Locate the cell with the specified text and output its (x, y) center coordinate. 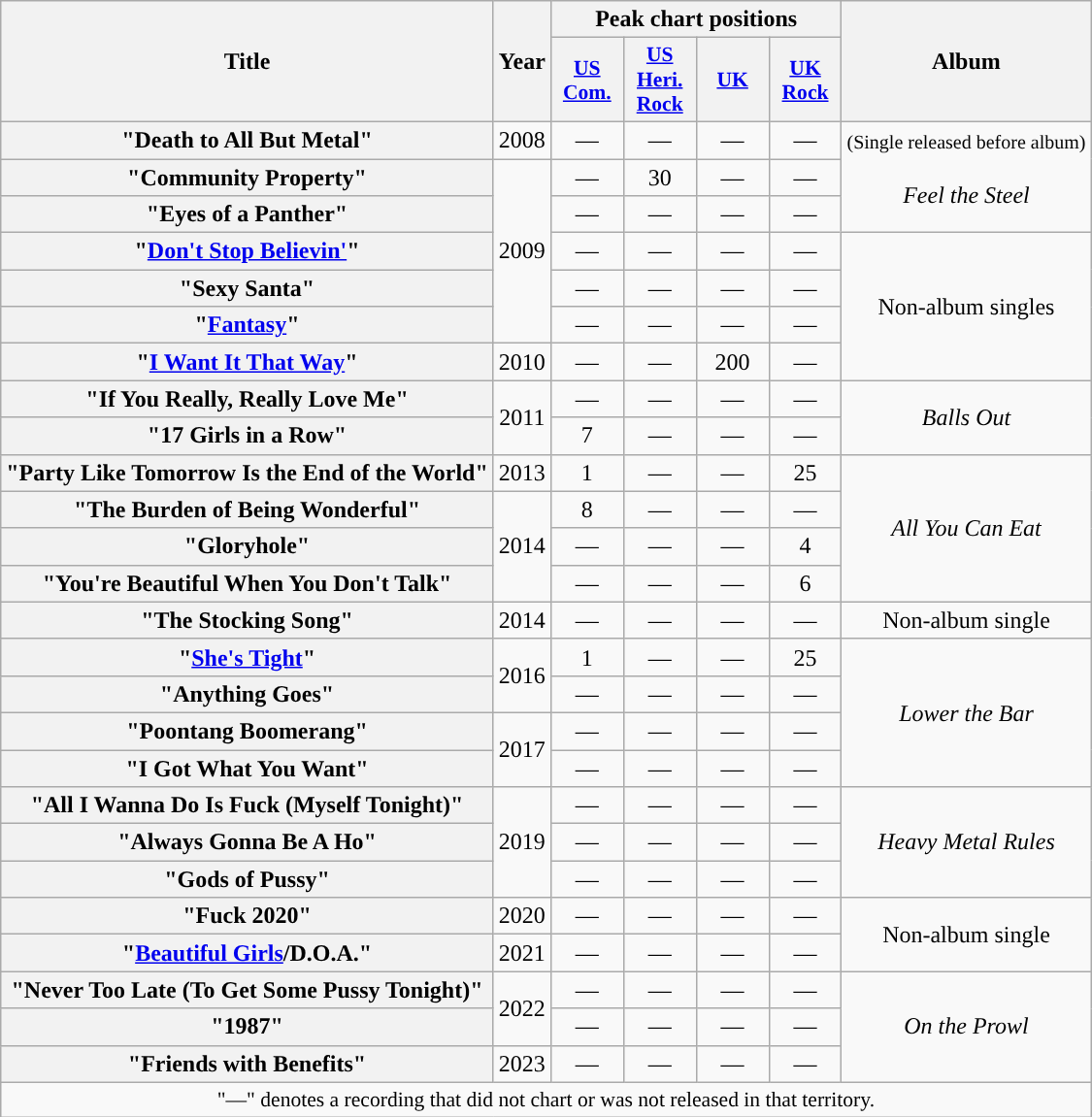
"—" denotes a recording that did not chart or was not released in that territory. (546, 1100)
"Fuck 2020" (248, 916)
7 (586, 436)
"The Stocking Song" (248, 620)
2019 (522, 842)
UKRock (806, 80)
"Never Too Late (To Get Some Pussy Tonight)" (248, 990)
4 (806, 546)
"Death to All But Metal" (248, 140)
On the Prowl (967, 1027)
"She's Tight" (248, 657)
"If You Really, Really Love Me" (248, 399)
"Always Gonna Be A Ho" (248, 842)
2013 (522, 473)
"Friends with Benefits" (248, 1064)
Title (248, 62)
2022 (522, 1008)
All You Can Eat (967, 528)
"You're Beautiful When You Don't Talk" (248, 583)
2008 (522, 140)
"Poontang Boomerang" (248, 731)
"Don't Stop Believin'" (248, 251)
USHeri. Rock (660, 80)
USCom. (586, 80)
Year (522, 62)
Lower the Bar (967, 712)
Balls Out (967, 417)
"Gods of Pussy" (248, 879)
2021 (522, 953)
30 (660, 178)
8 (586, 509)
"Eyes of a Panther" (248, 214)
UK (732, 80)
2010 (522, 362)
6 (806, 583)
"Fantasy" (248, 325)
"Gloryhole" (248, 546)
2020 (522, 916)
"All I Wanna Do Is Fuck (Myself Tonight)" (248, 805)
Heavy Metal Rules (967, 842)
(Single released before album) (967, 140)
2009 (522, 251)
2017 (522, 749)
"Party Like Tomorrow Is the End of the World" (248, 473)
"The Burden of Being Wonderful" (248, 509)
"I Got What You Want" (248, 768)
"Beautiful Girls/D.O.A." (248, 953)
"Sexy Santa" (248, 288)
2023 (522, 1064)
2011 (522, 417)
2016 (522, 675)
"1987" (248, 1027)
"Anything Goes" (248, 694)
Feel the Steel (967, 196)
"17 Girls in a Row" (248, 436)
Non-album singles (967, 307)
Album (967, 62)
Peak chart positions (696, 19)
"Community Property" (248, 178)
"I Want It That Way" (248, 362)
200 (732, 362)
